Return [X, Y] of the center of cell containing provided text 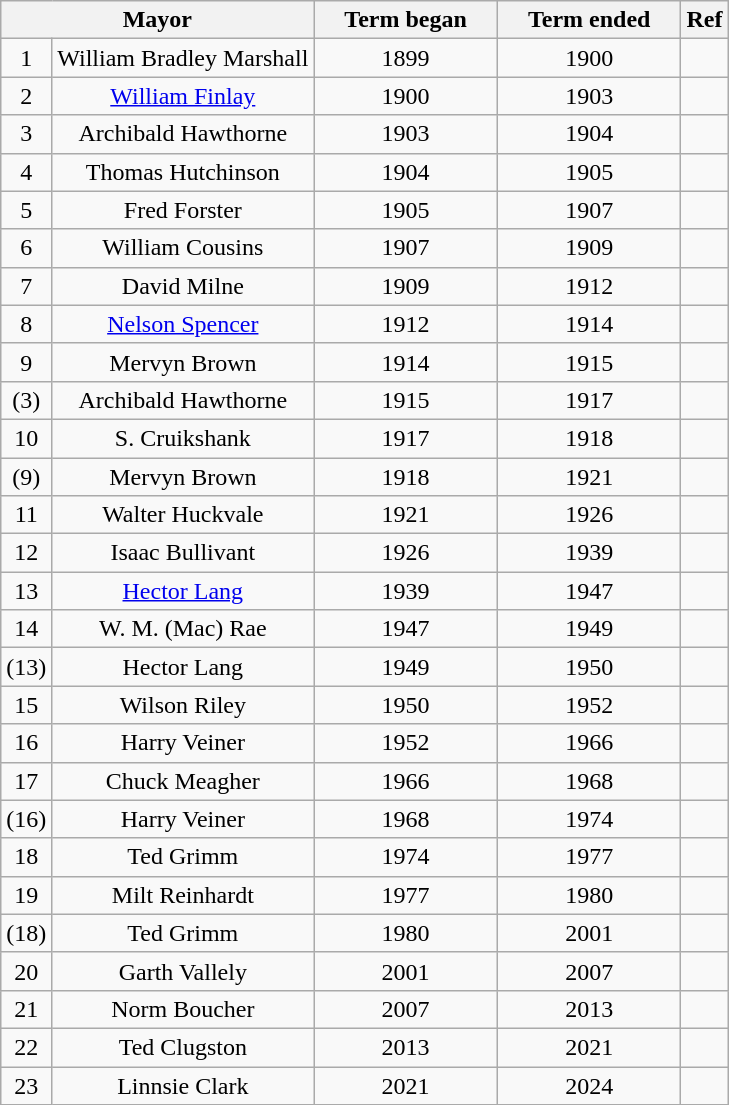
2 [26, 96]
Fred Forster [183, 210]
S. Cruikshank [183, 438]
(18) [26, 933]
Mayor [158, 20]
15 [26, 705]
23 [26, 1085]
Term began [406, 20]
8 [26, 324]
Garth Vallely [183, 971]
William Bradley Marshall [183, 58]
19 [26, 895]
Nelson Spencer [183, 324]
Ted Clugston [183, 1047]
11 [26, 515]
Isaac Bullivant [183, 553]
Thomas Hutchinson [183, 172]
Walter Huckvale [183, 515]
William Finlay [183, 96]
Norm Boucher [183, 1009]
Milt Reinhardt [183, 895]
12 [26, 553]
14 [26, 629]
20 [26, 971]
9 [26, 362]
2024 [589, 1085]
Ref [704, 20]
10 [26, 438]
(9) [26, 477]
3 [26, 134]
6 [26, 248]
Wilson Riley [183, 705]
(3) [26, 400]
Chuck Meagher [183, 781]
4 [26, 172]
David Milne [183, 286]
Term ended [589, 20]
(16) [26, 819]
22 [26, 1047]
17 [26, 781]
5 [26, 210]
1 [26, 58]
William Cousins [183, 248]
1899 [406, 58]
13 [26, 591]
W. M. (Mac) Rae [183, 629]
18 [26, 857]
(13) [26, 667]
Linnsie Clark [183, 1085]
21 [26, 1009]
7 [26, 286]
16 [26, 743]
